Return (X, Y) of the center of cell containing provided text 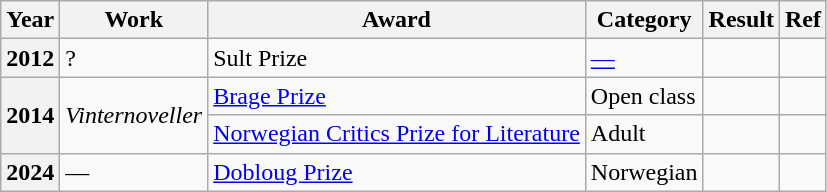
Result (741, 20)
Adult (644, 134)
Brage Prize (397, 96)
Year (30, 20)
2012 (30, 58)
? (134, 58)
Sult Prize (397, 58)
Open class (644, 96)
Norwegian (644, 172)
Norwegian Critics Prize for Literature (397, 134)
2014 (30, 115)
2024 (30, 172)
Vinternoveller (134, 115)
Category (644, 20)
Ref (802, 20)
Dobloug Prize (397, 172)
Award (397, 20)
Work (134, 20)
